Pinpoint the cell where the given text exists, returning its [X, Y] midpoint coordinate. 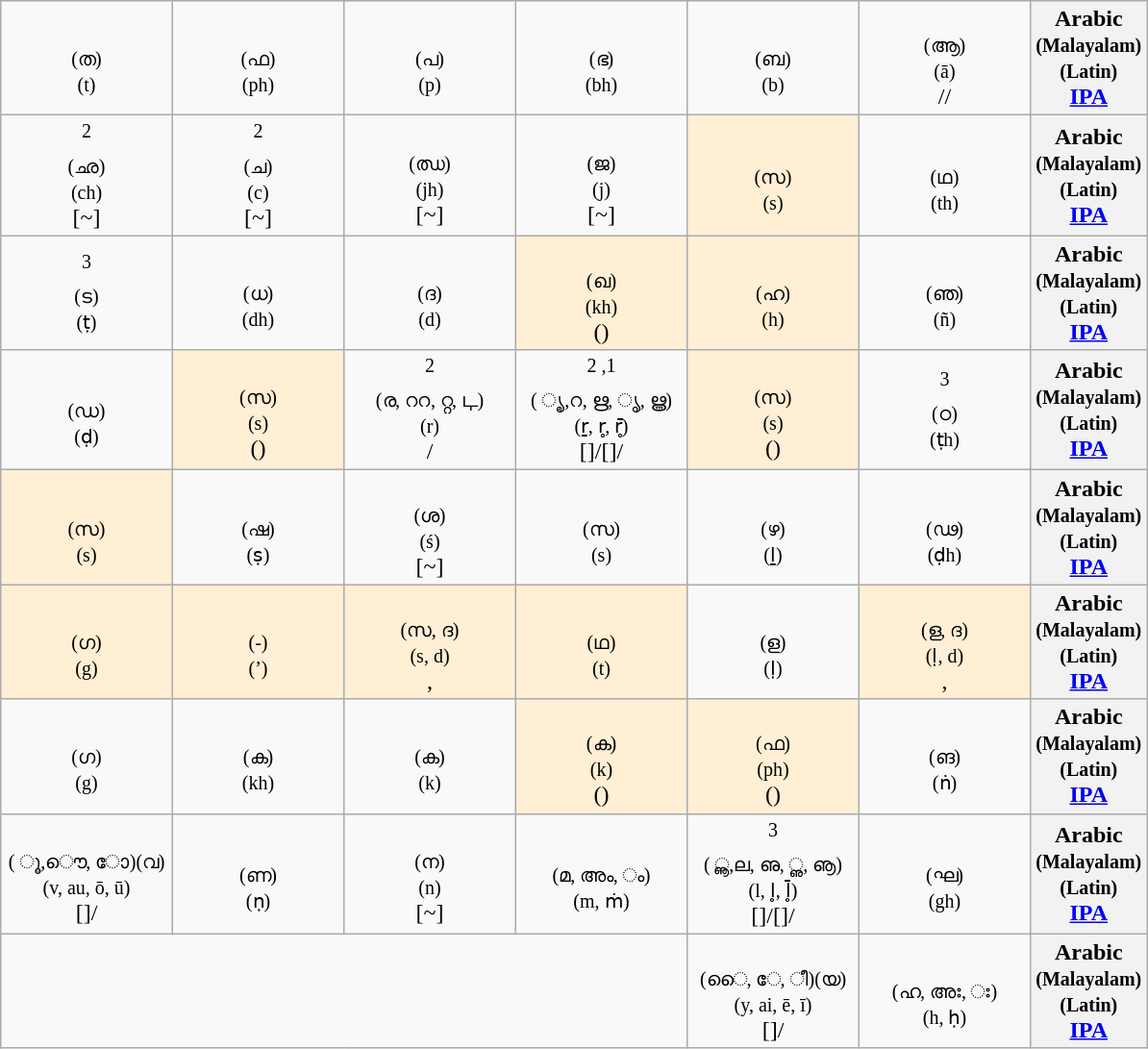
1, 2‌(റ, ഋ, ൃ, ൠ, ൄ)(ṟ, r̥, r̥̄)/[]/[] [601, 410]
‌(ഭ)(bh) [601, 58]
2‌(ഛ)(ch)[~] [87, 175]
‌(ഴ)(ḻ) [773, 527]
‌(ഫ)(ph)() [773, 756]
‌(ക)(k) [430, 756]
‌(ശ)(ś)[~] [430, 527]
‌(ദ)(d) [430, 292]
‌(വ)(ൌ, ോ, ൂ)(v, au, ō, ū)/[] [87, 873]
‌(ന)(n)[~] [430, 873]
2‌(ര, ററ, റ്റ, ഺ)(r)/ [430, 410]
‌(ആ)(ā)// [944, 58]
‌(-)(’) [258, 642]
‌(പ)(p) [430, 58]
3‌(ഠ)(ṭh) [944, 410]
‌(ഘ)(gh) [944, 873]
‌(ഢ)(ḍh) [944, 527]
3‌(ട)(ṭ) [87, 292]
‌(ങ)(ṅ) [944, 756]
‌(ഥ)(t) [601, 642]
‌(മ, അം, ം)(m, ṁ) [601, 873]
‌(ഡ)(ḍ) [87, 410]
‌(ധ)(dh) [258, 292]
‌(ഝ)(jh)[~] [430, 175]
‌(ണ)(ṇ) [258, 873]
‌(സ, ദ)(s, d), [430, 642]
‌(ഹ, അഃ, ഃ)(h, ḥ) [944, 990]
‌(ഞ)(ñ) [944, 292]
‌(ജ)(j)[~] [601, 175]
‌(ഷ)(ṣ) [258, 527]
‌(ഥ)(th) [944, 175]
‌(ത)(t) [87, 58]
3‌(ല, ഌ, ൢ, ൡ, ൣ)(l, l̥, l̥̄)/[]/[] [773, 873]
‌(ക)(k)() [601, 756]
‌(ള, ദ)(ḷ, d), [944, 642]
‌(ക)(kh) [258, 756]
‌(ബ)(b) [773, 58]
‌(ഫ)(ph) [258, 58]
‌(യ)(ൈ, േ, ീ)(y, ai, ē, ī)/[] [773, 990]
‌(ള)(ḷ) [773, 642]
‌(ഹ)(h) [773, 292]
‌(ഖ)(kh)() [601, 292]
2‌(ച)(c)[~] [258, 175]
